For the text-containing cell, return its midpoint in (X, Y) coordinate format. 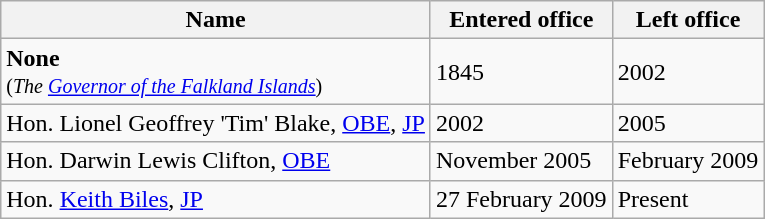
27 February 2009 (521, 199)
Present (688, 199)
Hon. Lionel Geoffrey 'Tim' Blake, OBE, JP (216, 123)
1845 (521, 72)
None(The Governor of the Falkland Islands) (216, 72)
Entered office (521, 20)
February 2009 (688, 161)
Left office (688, 20)
November 2005 (521, 161)
Hon. Darwin Lewis Clifton, OBE (216, 161)
Name (216, 20)
Hon. Keith Biles, JP (216, 199)
2005 (688, 123)
